Search for the cell housing the specified text and yield its (x, y) center coordinate. 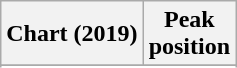
Peakposition (189, 34)
Chart (2019) (72, 34)
